Identify which cell holds the provided text, then report its [x, y] central coordinate. 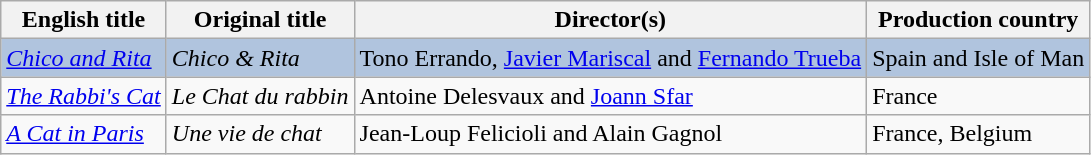
Original title [260, 20]
France [978, 96]
Le Chat du rabbin [260, 96]
The Rabbi's Cat [84, 96]
Jean-Loup Felicioli and Alain Gagnol [610, 134]
Director(s) [610, 20]
English title [84, 20]
A Cat in Paris [84, 134]
France, Belgium [978, 134]
Chico and Rita [84, 58]
Spain and Isle of Man [978, 58]
Production country [978, 20]
Antoine Delesvaux and Joann Sfar [610, 96]
Tono Errando, Javier Mariscal and Fernando Trueba [610, 58]
Chico & Rita [260, 58]
Une vie de chat [260, 134]
